Determine the (X, Y) coordinate at the center of the cell enclosing the given text.  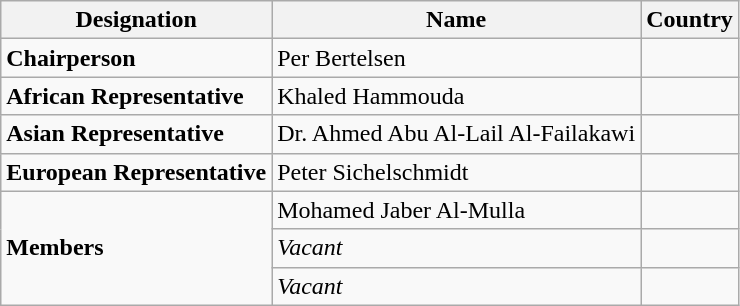
Designation (136, 20)
Peter Sichelschmidt (456, 172)
African Representative (136, 96)
Members (136, 248)
Name (456, 20)
Country (690, 20)
Per Bertelsen (456, 58)
Khaled Hammouda (456, 96)
Asian Representative (136, 134)
European Representative (136, 172)
Mohamed Jaber Al-Mulla (456, 210)
Dr. Ahmed Abu Al-Lail Al-Failakawi (456, 134)
Chairperson (136, 58)
